Scan for the cell matching the given text and deliver its [x, y] coordinate at center. 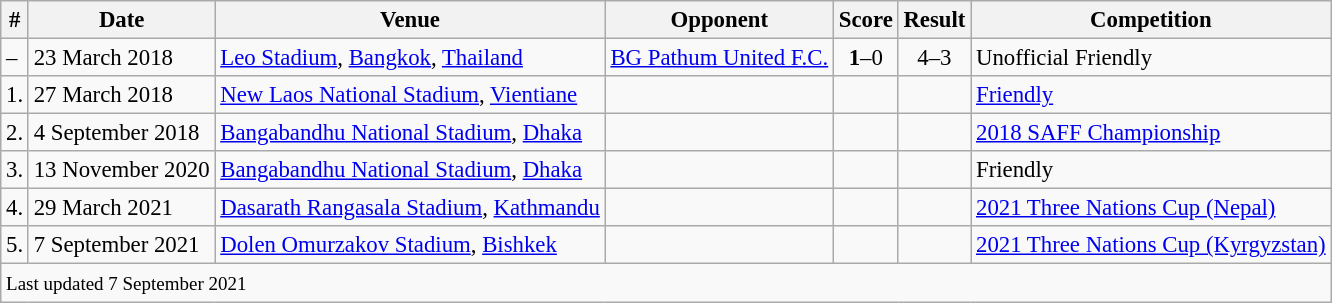
New Laos National Stadium, Vientiane [410, 95]
2021 Three Nations Cup (Kyrgyzstan) [1151, 245]
Date [121, 20]
7 September 2021 [121, 245]
2. [15, 133]
27 March 2018 [121, 95]
23 March 2018 [121, 58]
Dolen Omurzakov Stadium, Bishkek [410, 245]
– [15, 58]
Last updated 7 September 2021 [666, 283]
Opponent [719, 20]
4–3 [934, 58]
4 September 2018 [121, 133]
5. [15, 245]
Competition [1151, 20]
Result [934, 20]
3. [15, 170]
2021 Three Nations Cup (Nepal) [1151, 208]
13 November 2020 [121, 170]
1. [15, 95]
Score [866, 20]
Unofficial Friendly [1151, 58]
1–0 [866, 58]
2018 SAFF Championship [1151, 133]
Venue [410, 20]
Leo Stadium, Bangkok, Thailand [410, 58]
4. [15, 208]
# [15, 20]
29 March 2021 [121, 208]
BG Pathum United F.C. [719, 58]
Dasarath Rangasala Stadium, Kathmandu [410, 208]
